Identify which cell holds the provided text, then report its (X, Y) central coordinate. 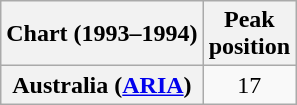
Chart (1993–1994) (102, 34)
17 (249, 85)
Peakposition (249, 34)
Australia (ARIA) (102, 85)
